Determine the [X, Y] coordinate at the center of the cell enclosing the given text.  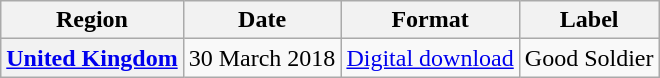
Format [430, 20]
30 March 2018 [262, 58]
Good Soldier [589, 58]
Label [589, 20]
United Kingdom [92, 58]
Digital download [430, 58]
Date [262, 20]
Region [92, 20]
